Pinpoint the cell where the given text exists, returning its [x, y] midpoint coordinate. 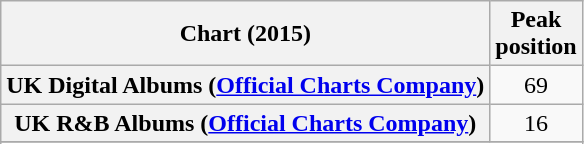
Chart (2015) [246, 34]
Peakposition [536, 34]
69 [536, 85]
UK R&B Albums (Official Charts Company) [246, 123]
UK Digital Albums (Official Charts Company) [246, 85]
16 [536, 123]
